Determine the [x, y] coordinate at the center of the cell enclosing the given text.  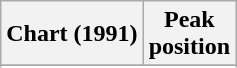
Peakposition [189, 34]
Chart (1991) [72, 34]
